Scan for the cell matching the given text and deliver its [x, y] coordinate at center. 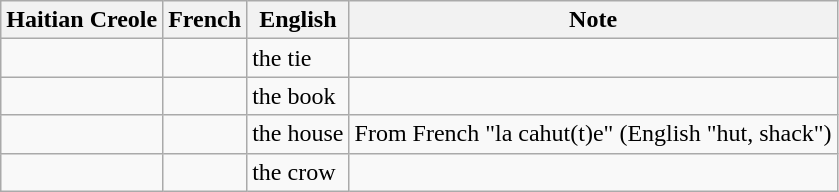
the tie [298, 58]
Note [593, 20]
the crow [298, 172]
English [298, 20]
the house [298, 134]
Haitian Creole [82, 20]
French [205, 20]
From French "la cahut(t)e" (English "hut, shack") [593, 134]
the book [298, 96]
